From the cell containing the given text, extract its center point as [X, Y] coordinate. 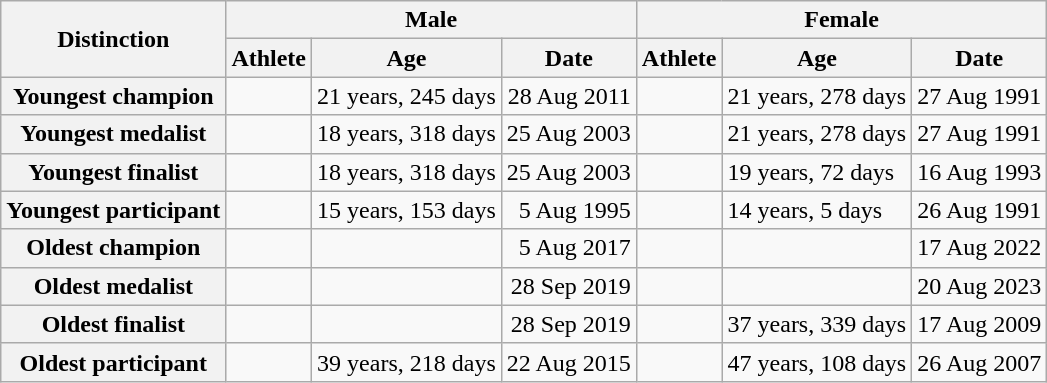
Youngest champion [114, 96]
Distinction [114, 39]
28 Aug 2011 [568, 96]
Female [841, 20]
Youngest medalist [114, 134]
26 Aug 1991 [980, 210]
Youngest participant [114, 210]
39 years, 218 days [407, 362]
16 Aug 1993 [980, 172]
Male [431, 20]
19 years, 72 days [817, 172]
47 years, 108 days [817, 362]
Oldest champion [114, 248]
26 Aug 2007 [980, 362]
Oldest participant [114, 362]
17 Aug 2009 [980, 324]
17 Aug 2022 [980, 248]
20 Aug 2023 [980, 286]
15 years, 153 days [407, 210]
Oldest medalist [114, 286]
5 Aug 1995 [568, 210]
5 Aug 2017 [568, 248]
Youngest finalist [114, 172]
22 Aug 2015 [568, 362]
Oldest finalist [114, 324]
21 years, 245 days [407, 96]
14 years, 5 days [817, 210]
37 years, 339 days [817, 324]
